Determine the (X, Y) coordinate at the center of the cell enclosing the given text.  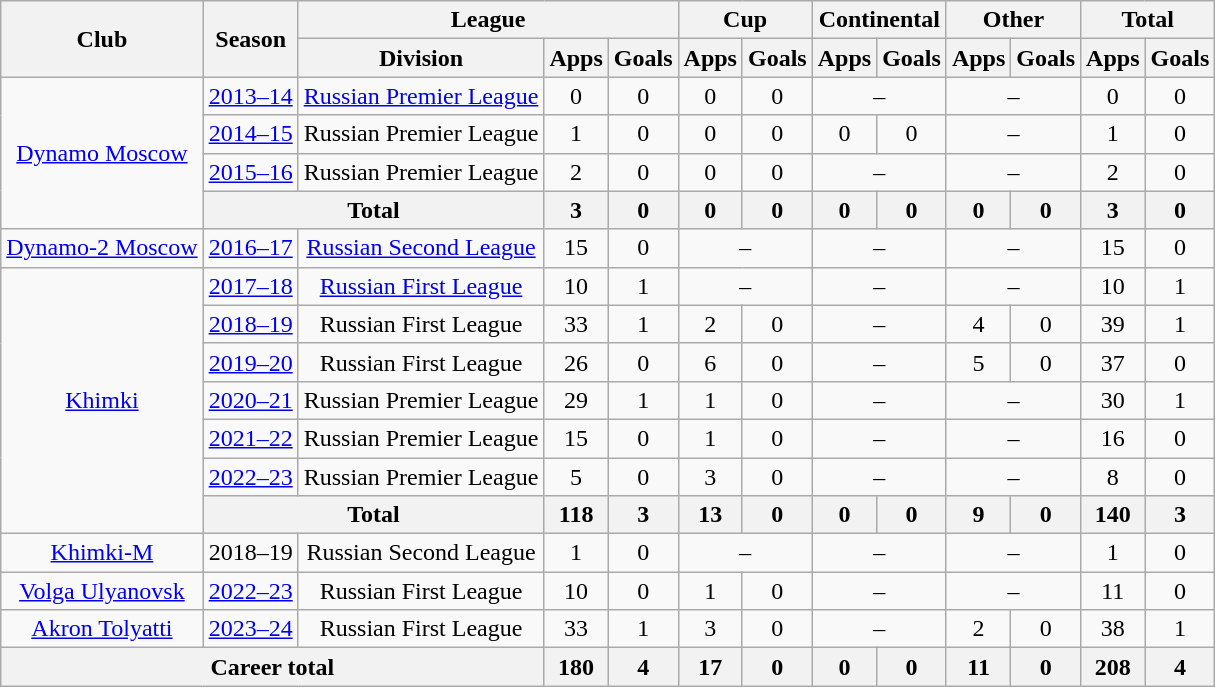
2020–21 (250, 400)
8 (1113, 477)
Division (421, 58)
39 (1113, 324)
180 (576, 667)
37 (1113, 362)
2016–17 (250, 248)
6 (710, 362)
17 (710, 667)
Club (102, 39)
League (488, 20)
30 (1113, 400)
9 (978, 515)
2021–22 (250, 438)
26 (576, 362)
208 (1113, 667)
2019–20 (250, 362)
Dynamo Moscow (102, 153)
38 (1113, 629)
2013–14 (250, 96)
13 (710, 515)
Career total (272, 667)
29 (576, 400)
Volga Ulyanovsk (102, 591)
2017–18 (250, 286)
2015–16 (250, 172)
Season (250, 39)
Other (1013, 20)
118 (576, 515)
2023–24 (250, 629)
2014–15 (250, 134)
Khimki (102, 400)
Dynamo-2 Moscow (102, 248)
Cup (745, 20)
Akron Tolyatti (102, 629)
16 (1113, 438)
140 (1113, 515)
Continental (879, 20)
Khimki-M (102, 553)
